Provide the [x, y] coordinate of the cell's center where the given text is located.  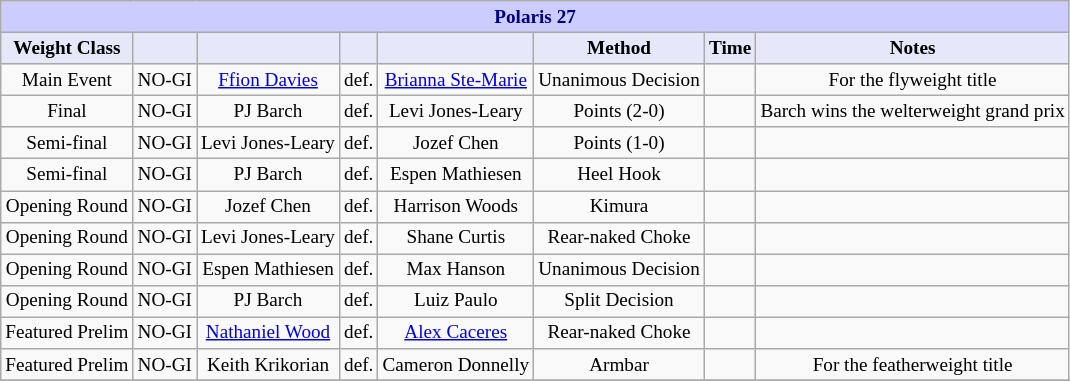
Final [67, 111]
Max Hanson [456, 270]
Shane Curtis [456, 238]
Method [620, 48]
Nathaniel Wood [268, 333]
Kimura [620, 206]
Points (1-0) [620, 143]
Polaris 27 [536, 17]
Weight Class [67, 48]
Notes [913, 48]
Brianna Ste-Marie [456, 80]
Ffion Davies [268, 80]
Luiz Paulo [456, 301]
Harrison Woods [456, 206]
Armbar [620, 365]
For the flyweight title [913, 80]
For the featherweight title [913, 365]
Keith Krikorian [268, 365]
Cameron Donnelly [456, 365]
Barch wins the welterweight grand prix [913, 111]
Alex Caceres [456, 333]
Main Event [67, 80]
Heel Hook [620, 175]
Points (2-0) [620, 111]
Time [730, 48]
Split Decision [620, 301]
